Find where the given text appears and provide that cell's center as [x, y] coordinate. 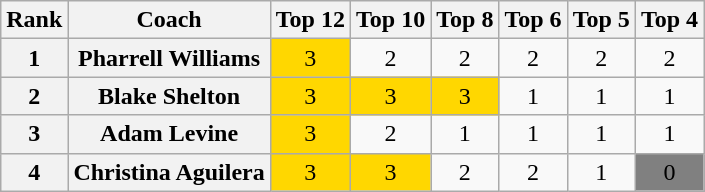
Adam Levine [169, 134]
Rank [34, 20]
Top 4 [669, 20]
4 [34, 172]
Top 5 [601, 20]
Top 10 [390, 20]
Christina Aguilera [169, 172]
Blake Shelton [169, 96]
Top 6 [533, 20]
0 [669, 172]
Coach [169, 20]
Pharrell Williams [169, 58]
Top 12 [310, 20]
Top 8 [465, 20]
